For the text-containing cell, return its midpoint in [X, Y] coordinate format. 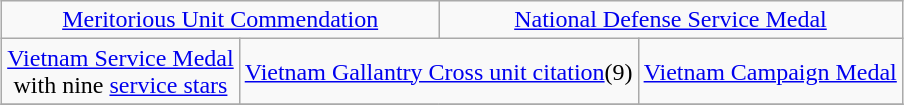
National Defense Service Medal [671, 20]
Meritorious Unit Commendation [220, 20]
Vietnam Gallantry Cross unit citation(9) [438, 72]
Vietnam Service Medal with nine service stars [121, 72]
Vietnam Campaign Medal [770, 72]
